From the cell containing the given text, extract its center point as [X, Y] coordinate. 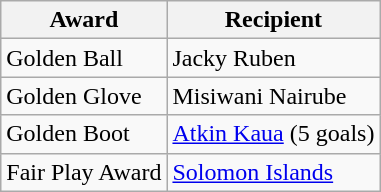
Atkin Kaua (5 goals) [274, 134]
Golden Ball [84, 58]
Fair Play Award [84, 172]
Recipient [274, 20]
Solomon Islands [274, 172]
Award [84, 20]
Misiwani Nairube [274, 96]
Jacky Ruben [274, 58]
Golden Glove [84, 96]
Golden Boot [84, 134]
